Pinpoint the cell where the given text exists, returning its (X, Y) midpoint coordinate. 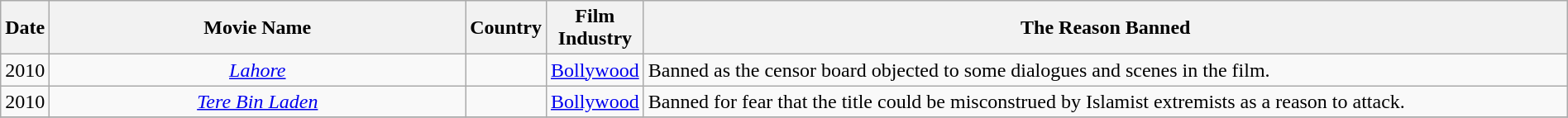
The Reason Banned (1105, 28)
Lahore (258, 70)
Movie Name (258, 28)
Banned as the censor board objected to some dialogues and scenes in the film. (1105, 70)
Tere Bin Laden (258, 101)
Country (506, 28)
Film Industry (595, 28)
Date (25, 28)
Banned for fear that the title could be misconstrued by Islamist extremists as a reason to attack. (1105, 101)
